Detect which cell encompasses the target text, then output its [X, Y] center coordinate. 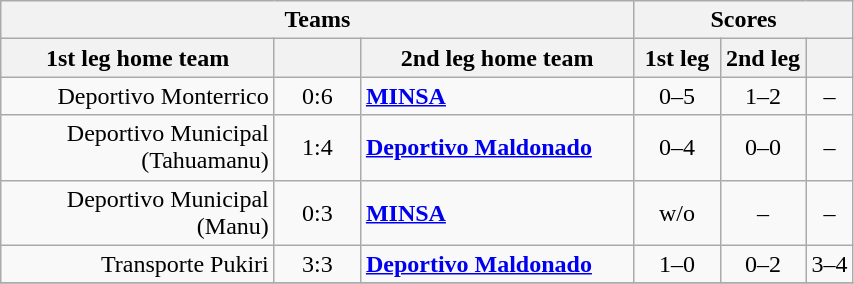
1st leg home team [138, 58]
Teams [318, 20]
Deportivo Municipal (Manu) [138, 212]
2nd leg home team [497, 58]
Deportivo Municipal (Tahuamanu) [138, 148]
1:4 [317, 148]
0–2 [763, 264]
1–2 [763, 96]
0:6 [317, 96]
Deportivo Monterrico [138, 96]
1–0 [677, 264]
Transporte Pukiri [138, 264]
1st leg [677, 58]
0–0 [763, 148]
0–4 [677, 148]
0–5 [677, 96]
2nd leg [763, 58]
3:3 [317, 264]
Scores [744, 20]
w/o [677, 212]
0:3 [317, 212]
3–4 [830, 264]
